Pinpoint the cell where the given text exists, returning its [X, Y] midpoint coordinate. 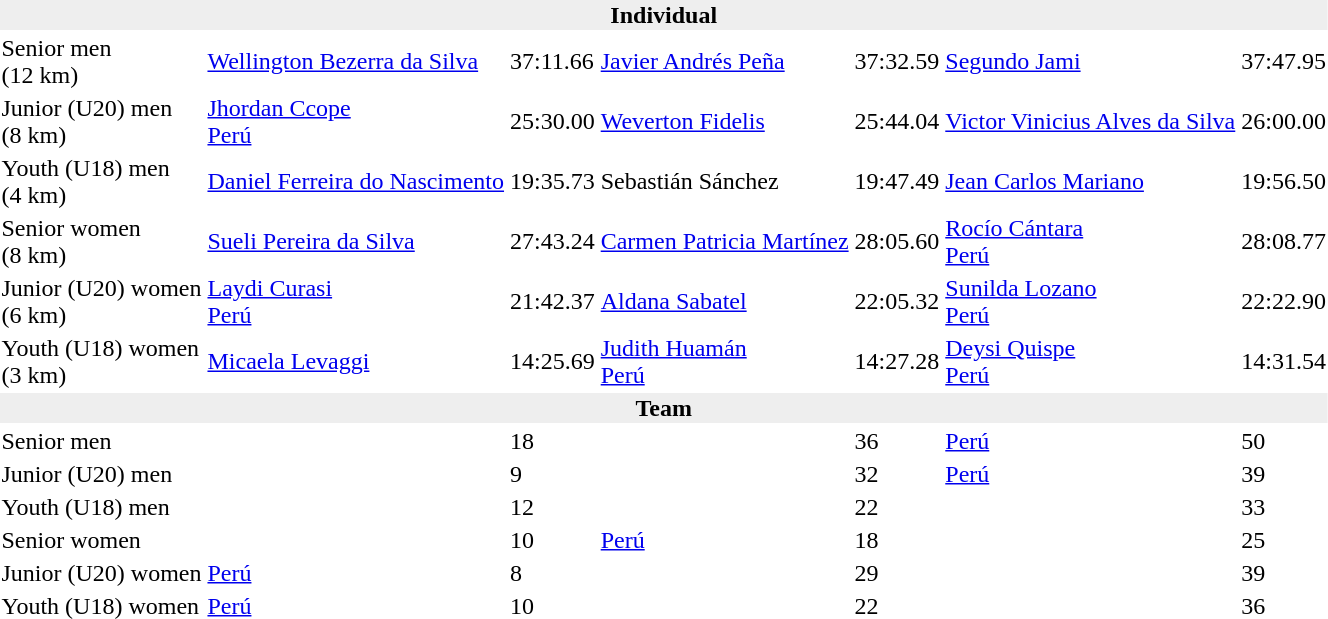
29 [897, 573]
19:47.49 [897, 182]
Laydi Curasi Perú [356, 302]
25 [1284, 540]
Sunilda Lozano Perú [1090, 302]
Sueli Pereira da Silva [356, 242]
Wellington Bezerra da Silva [356, 62]
32 [897, 474]
Junior (U20) women(6 km) [102, 302]
Javier Andrés Peña [724, 62]
28:05.60 [897, 242]
Youth (U18) women(3 km) [102, 362]
8 [553, 573]
19:56.50 [1284, 182]
19:35.73 [553, 182]
Weverton Fidelis [724, 122]
Rocío Cántara Perú [1090, 242]
36 [897, 441]
Junior (U20) women [102, 573]
Youth (U18) men(4 km) [102, 182]
37:11.66 [553, 62]
37:32.59 [897, 62]
22:22.90 [1284, 302]
25:30.00 [553, 122]
14:27.28 [897, 362]
21:42.37 [553, 302]
Team [664, 408]
37:47.95 [1284, 62]
22:05.32 [897, 302]
Junior (U20) men [102, 474]
Individual [664, 15]
Junior (U20) men(8 km) [102, 122]
25:44.04 [897, 122]
Aldana Sabatel [724, 302]
Senior men(12 km) [102, 62]
9 [553, 474]
Judith Huamán Perú [724, 362]
Senior women(8 km) [102, 242]
26:00.00 [1284, 122]
Micaela Levaggi [356, 362]
Jean Carlos Mariano [1090, 182]
Deysi Quispe Perú [1090, 362]
Jhordan Ccope Perú [356, 122]
33 [1284, 507]
Senior men [102, 441]
Segundo Jami [1090, 62]
27:43.24 [553, 242]
10 [553, 540]
Sebastián Sánchez [724, 182]
Senior women [102, 540]
Youth (U18) men [102, 507]
Daniel Ferreira do Nascimento [356, 182]
14:25.69 [553, 362]
Carmen Patricia Martínez [724, 242]
50 [1284, 441]
14:31.54 [1284, 362]
12 [553, 507]
Victor Vinicius Alves da Silva [1090, 122]
28:08.77 [1284, 242]
22 [897, 507]
